For the text-containing cell, return its midpoint in (x, y) coordinate format. 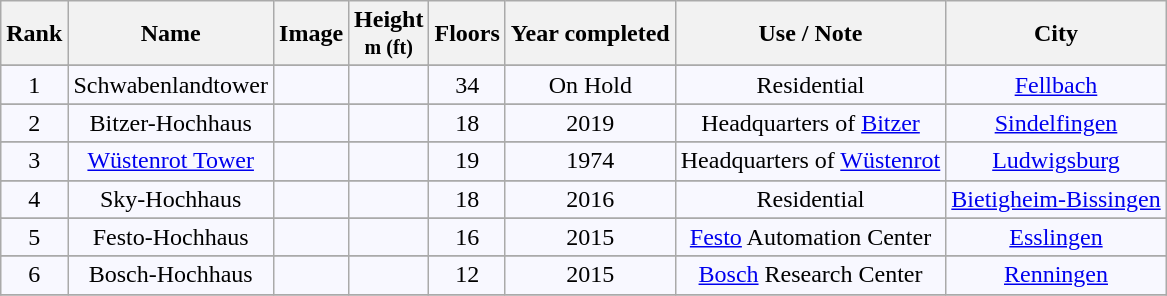
Image (312, 34)
On Hold (590, 85)
1 (34, 85)
12 (467, 275)
3 (34, 161)
Sindelfingen (1056, 123)
Name (171, 34)
Heightm (ft) (389, 34)
Bosch Research Center (810, 275)
16 (467, 237)
Use / Note (810, 34)
Ludwigsburg (1056, 161)
1974 (590, 161)
4 (34, 199)
Festo Automation Center (810, 237)
19 (467, 161)
Renningen (1056, 275)
Rank (34, 34)
Sky-Hochhaus (171, 199)
Esslingen (1056, 237)
Fellbach (1056, 85)
Bitzer-Hochhaus (171, 123)
City (1056, 34)
Year completed (590, 34)
Festo-Hochhaus (171, 237)
Wüstenrot Tower (171, 161)
5 (34, 237)
6 (34, 275)
Schwabenlandtower (171, 85)
34 (467, 85)
Headquarters of Bitzer (810, 123)
Bietigheim-Bissingen (1056, 199)
Bosch-Hochhaus (171, 275)
Floors (467, 34)
2019 (590, 123)
Headquarters of Wüstenrot (810, 161)
2 (34, 123)
2016 (590, 199)
